Pinpoint the cell where the given text exists, returning its [X, Y] midpoint coordinate. 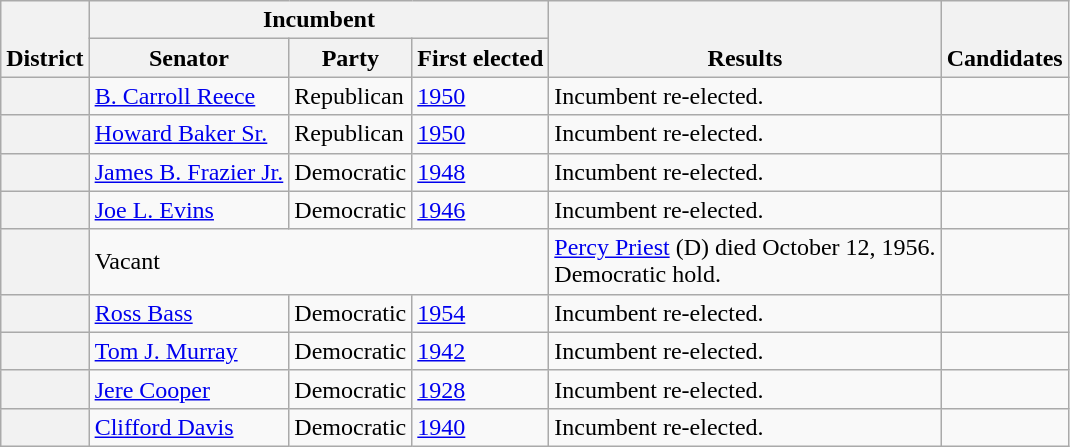
Percy Priest (D) died October 12, 1956.Democratic hold. [745, 262]
Howard Baker Sr. [189, 134]
1946 [480, 210]
Vacant [319, 262]
1928 [480, 389]
Joe L. Evins [189, 210]
Candidates [1004, 39]
James B. Frazier Jr. [189, 172]
Tom J. Murray [189, 351]
1948 [480, 172]
Senator [189, 58]
First elected [480, 58]
1940 [480, 427]
Jere Cooper [189, 389]
Incumbent [319, 20]
1954 [480, 313]
Clifford Davis [189, 427]
Party [350, 58]
B. Carroll Reece [189, 96]
Ross Bass [189, 313]
Results [745, 39]
District [45, 39]
1942 [480, 351]
